Find where the given text appears and provide that cell's center as (x, y) coordinate. 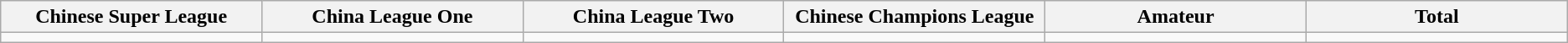
Chinese Champions League (915, 17)
China League Two (653, 17)
Amateur (1176, 17)
Chinese Super League (132, 17)
Total (1436, 17)
China League One (392, 17)
